Output the (X, Y) coordinate of the center of the cell containing the given text.  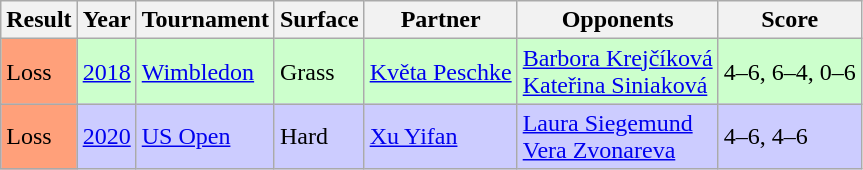
2018 (106, 72)
4–6, 6–4, 0–6 (790, 72)
Score (790, 20)
Wimbledon (205, 72)
Květa Peschke (440, 72)
4–6, 4–6 (790, 136)
Tournament (205, 20)
Hard (319, 136)
Partner (440, 20)
Grass (319, 72)
US Open (205, 136)
Laura Siegemund Vera Zvonareva (618, 136)
Surface (319, 20)
2020 (106, 136)
Barbora Krejčíková Kateřina Siniaková (618, 72)
Result (39, 20)
Opponents (618, 20)
Year (106, 20)
Xu Yifan (440, 136)
